Return (X, Y) of the center of cell containing provided text 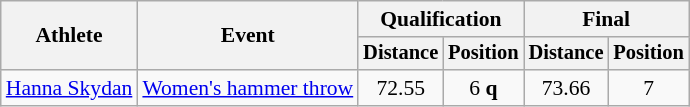
73.66 (566, 88)
6 q (483, 88)
Final (606, 19)
Hanna Skydan (70, 88)
Women's hammer throw (248, 88)
Event (248, 36)
Qualification (440, 19)
Athlete (70, 36)
7 (648, 88)
72.55 (400, 88)
